Pinpoint the cell where the given text exists, returning its (x, y) midpoint coordinate. 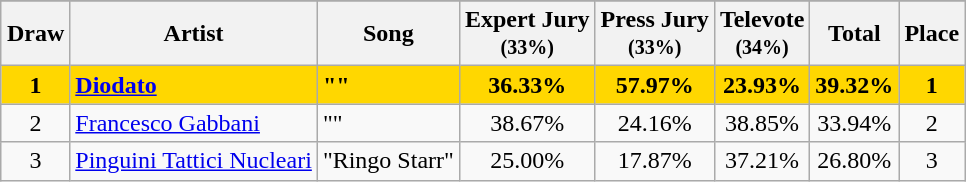
36.33% (527, 85)
Place (932, 34)
Draw (35, 34)
24.16% (654, 123)
Press Jury(33%) (654, 34)
38.67% (527, 123)
Expert Jury(33%) (527, 34)
Diodato (194, 85)
38.85% (762, 123)
Francesco Gabbani (194, 123)
"Ringo Starr" (388, 161)
33.94% (854, 123)
57.97% (654, 85)
Pinguini Tattici Nucleari (194, 161)
23.93% (762, 85)
Televote(34%) (762, 34)
Artist (194, 34)
Song (388, 34)
26.80% (854, 161)
Total (854, 34)
25.00% (527, 161)
17.87% (654, 161)
37.21% (762, 161)
39.32% (854, 85)
